Locate the cell with the specified text and output its [X, Y] center coordinate. 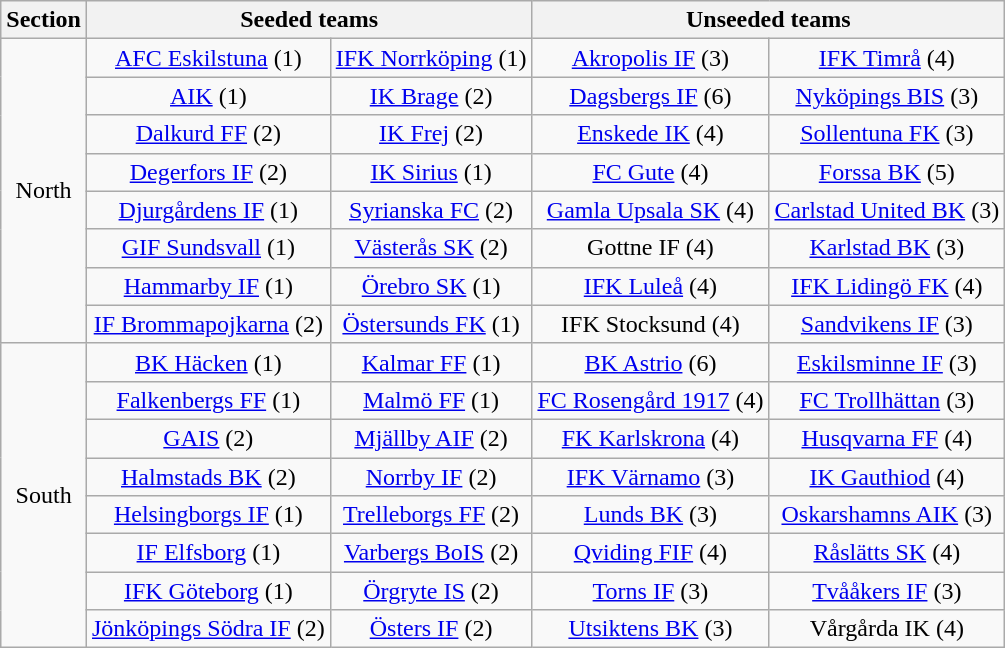
South [44, 495]
BK Astrio (6) [650, 362]
IFK Värnamo (3) [650, 477]
Hammarby IF (1) [208, 286]
Akropolis IF (3) [650, 58]
Oskarshamns AIK (3) [887, 515]
Unseeded teams [768, 20]
Qviding FIF (4) [650, 553]
Utsiktens BK (3) [650, 629]
BK Häcken (1) [208, 362]
Norrby IF (2) [431, 477]
Halmstads BK (2) [208, 477]
Gottne IF (4) [650, 248]
FC Gute (4) [650, 172]
Forssa BK (5) [887, 172]
IFK Lidingö FK (4) [887, 286]
Kalmar FF (1) [431, 362]
Dalkurd FF (2) [208, 134]
Lunds BK (3) [650, 515]
Råslätts SK (4) [887, 553]
Sandvikens IF (3) [887, 324]
Mjällby AIF (2) [431, 438]
Syrianska FC (2) [431, 210]
Degerfors IF (2) [208, 172]
Vårgårda IK (4) [887, 629]
AFC Eskilstuna (1) [208, 58]
Carlstad United BK (3) [887, 210]
Örgryte IS (2) [431, 591]
FC Trollhättan (3) [887, 400]
Östers IF (2) [431, 629]
Seeded teams [308, 20]
IK Sirius (1) [431, 172]
IFK Norrköping (1) [431, 58]
IK Brage (2) [431, 96]
FK Karlskrona (4) [650, 438]
FC Rosengård 1917 (4) [650, 400]
North [44, 191]
IF Brommapojkarna (2) [208, 324]
Tvååkers IF (3) [887, 591]
Torns IF (3) [650, 591]
GIF Sundsvall (1) [208, 248]
Husqvarna FF (4) [887, 438]
Västerås SK (2) [431, 248]
Djurgårdens IF (1) [208, 210]
IK Frej (2) [431, 134]
IFK Luleå (4) [650, 286]
Jönköpings Södra IF (2) [208, 629]
Section [44, 20]
IFK Stocksund (4) [650, 324]
IFK Göteborg (1) [208, 591]
Falkenbergs FF (1) [208, 400]
Dagsbergs IF (6) [650, 96]
AIK (1) [208, 96]
Sollentuna FK (3) [887, 134]
GAIS (2) [208, 438]
Enskede IK (4) [650, 134]
Helsingborgs IF (1) [208, 515]
Nyköpings BIS (3) [887, 96]
Östersunds FK (1) [431, 324]
Trelleborgs FF (2) [431, 515]
Eskilsminne IF (3) [887, 362]
Gamla Upsala SK (4) [650, 210]
Karlstad BK (3) [887, 248]
Varbergs BoIS (2) [431, 553]
IF Elfsborg (1) [208, 553]
Malmö FF (1) [431, 400]
IFK Timrå (4) [887, 58]
Örebro SK (1) [431, 286]
IK Gauthiod (4) [887, 477]
